Determine the [x, y] coordinate at the center of the cell enclosing the given text.  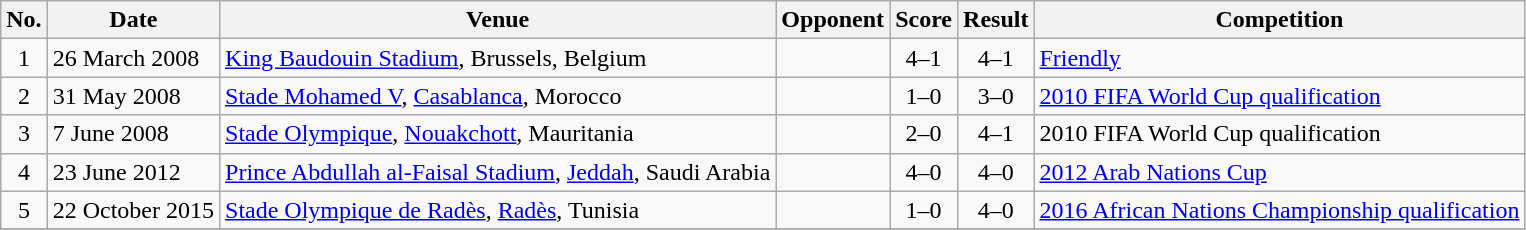
2012 Arab Nations Cup [1280, 172]
Venue [498, 20]
5 [24, 210]
Result [996, 20]
King Baudouin Stadium, Brussels, Belgium [498, 58]
Competition [1280, 20]
1 [24, 58]
2 [24, 96]
2–0 [924, 134]
Stade Olympique, Nouakchott, Mauritania [498, 134]
31 May 2008 [133, 96]
Opponent [833, 20]
Score [924, 20]
Stade Olympique de Radès, Radès, Tunisia [498, 210]
4 [24, 172]
2016 African Nations Championship qualification [1280, 210]
22 October 2015 [133, 210]
No. [24, 20]
Friendly [1280, 58]
Date [133, 20]
Stade Mohamed V, Casablanca, Morocco [498, 96]
26 March 2008 [133, 58]
3 [24, 134]
23 June 2012 [133, 172]
Prince Abdullah al-Faisal Stadium, Jeddah, Saudi Arabia [498, 172]
7 June 2008 [133, 134]
3–0 [996, 96]
